Search for the cell housing the specified text and yield its (x, y) center coordinate. 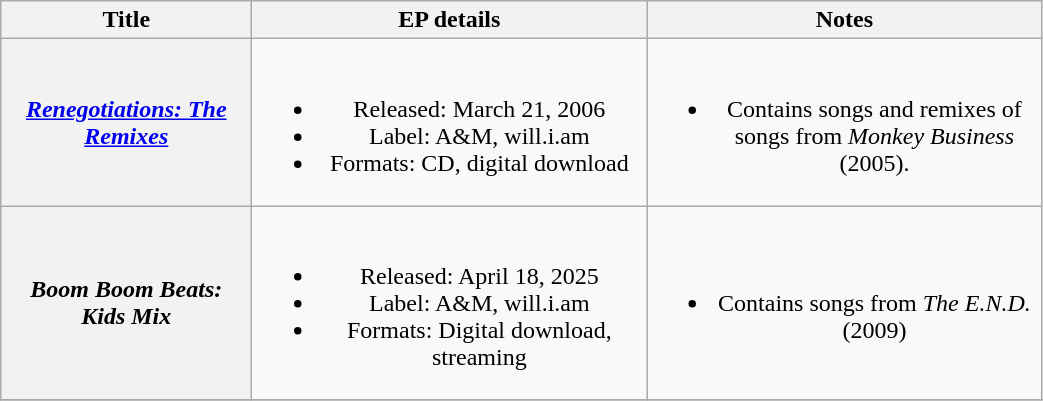
Title (126, 20)
Renegotiations: The Remixes (126, 122)
Released: March 21, 2006Label: A&M, will.i.amFormats: CD, digital download (450, 122)
Boom Boom Beats: Kids Mix (126, 303)
Notes (844, 20)
Released: April 18, 2025Label: A&M, will.i.amFormats: Digital download, streaming (450, 303)
Contains songs and remixes of songs from Monkey Business (2005). (844, 122)
EP details (450, 20)
Contains songs from The E.N.D. (2009) (844, 303)
